Scan for the cell matching the given text and deliver its (X, Y) coordinate at center. 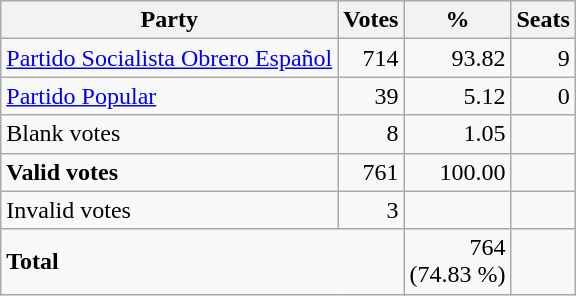
714 (371, 58)
3 (371, 210)
Valid votes (170, 172)
0 (543, 96)
100.00 (458, 172)
39 (371, 96)
5.12 (458, 96)
Partido Socialista Obrero Español (170, 58)
Votes (371, 20)
Total (202, 262)
8 (371, 134)
Seats (543, 20)
93.82 (458, 58)
Partido Popular (170, 96)
761 (371, 172)
9 (543, 58)
% (458, 20)
Invalid votes (170, 210)
1.05 (458, 134)
Party (170, 20)
764(74.83 %) (458, 262)
Blank votes (170, 134)
